Extract the (x, y) coordinate from the center of the cell holding the provided text.  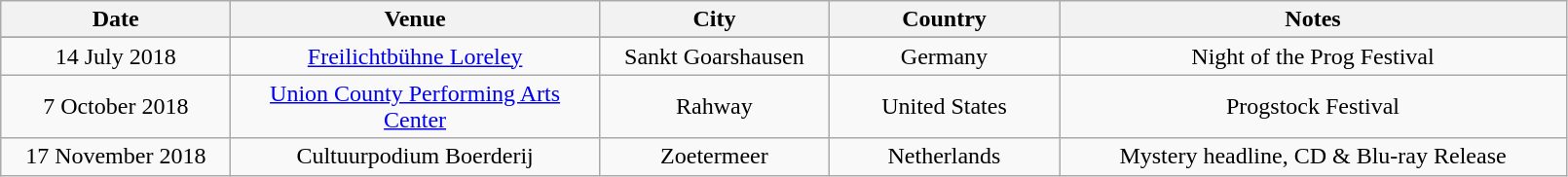
Cultuurpodium Boerderij (415, 157)
Date (116, 19)
Union County Performing Arts Center (415, 107)
United States (944, 107)
Progstock Festival (1313, 107)
Zoetermeer (714, 157)
Freilichtbühne Loreley (415, 56)
7 October 2018 (116, 107)
14 July 2018 (116, 56)
Night of the Prog Festival (1313, 56)
Mystery headline, CD & Blu-ray Release (1313, 157)
Netherlands (944, 157)
17 November 2018 (116, 157)
Germany (944, 56)
Sankt Goarshausen (714, 56)
Country (944, 19)
City (714, 19)
Venue (415, 19)
Rahway (714, 107)
Notes (1313, 19)
